Capture the cell that displays the provided text and extract its (X, Y) central coordinate. 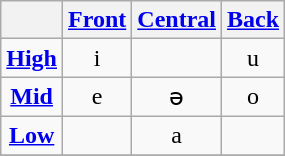
Central (177, 20)
Low (32, 135)
o (254, 97)
Front (98, 20)
a (177, 135)
ə (177, 97)
u (254, 58)
High (32, 58)
Mid (32, 97)
e (98, 97)
Back (254, 20)
i (98, 58)
